Output the (X, Y) coordinate of the center of the cell containing the given text.  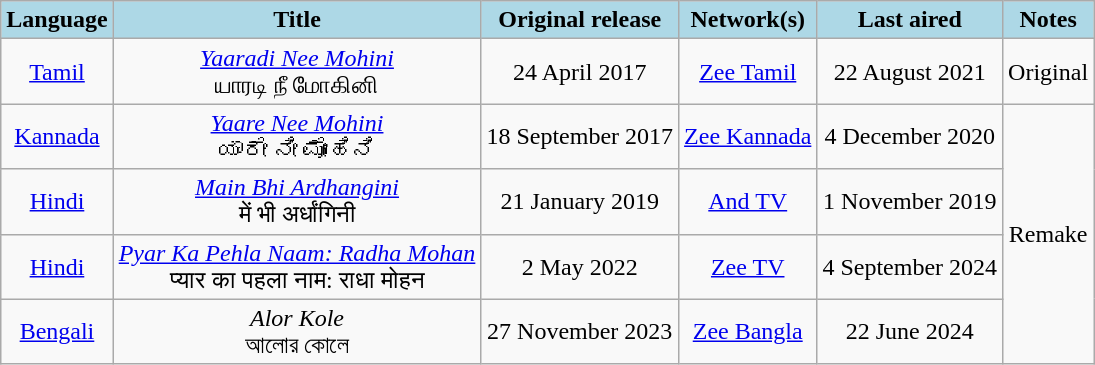
4 September 2024 (910, 266)
Alor Kole আলোর কোলে (297, 332)
Remake (1048, 234)
Network(s) (748, 20)
Zee Bangla (748, 332)
Zee TV (748, 266)
And TV (748, 202)
Zee Tamil (748, 72)
18 September 2017 (580, 136)
Tamil (57, 72)
24 April 2017 (580, 72)
Yaare Nee Mohini ಯಾರೇ ನೀ ಮೋಹಿನಿ (297, 136)
27 November 2023 (580, 332)
Yaaradi Nee Mohini யாரடி நீ மோகினி (297, 72)
Zee Kannada (748, 136)
22 June 2024 (910, 332)
22 August 2021 (910, 72)
Last aired (910, 20)
Original (1048, 72)
Notes (1048, 20)
Main Bhi Ardhangini में भी अर्धांगिनी (297, 202)
Original release (580, 20)
Pyar Ka Pehla Naam: Radha Mohan प्यार का पहला नाम: राधा मोहन (297, 266)
Kannada (57, 136)
Title (297, 20)
4 December 2020 (910, 136)
2 May 2022 (580, 266)
Language (57, 20)
1 November 2019 (910, 202)
21 January 2019 (580, 202)
Bengali (57, 332)
